Search for the cell housing the specified text and yield its [X, Y] center coordinate. 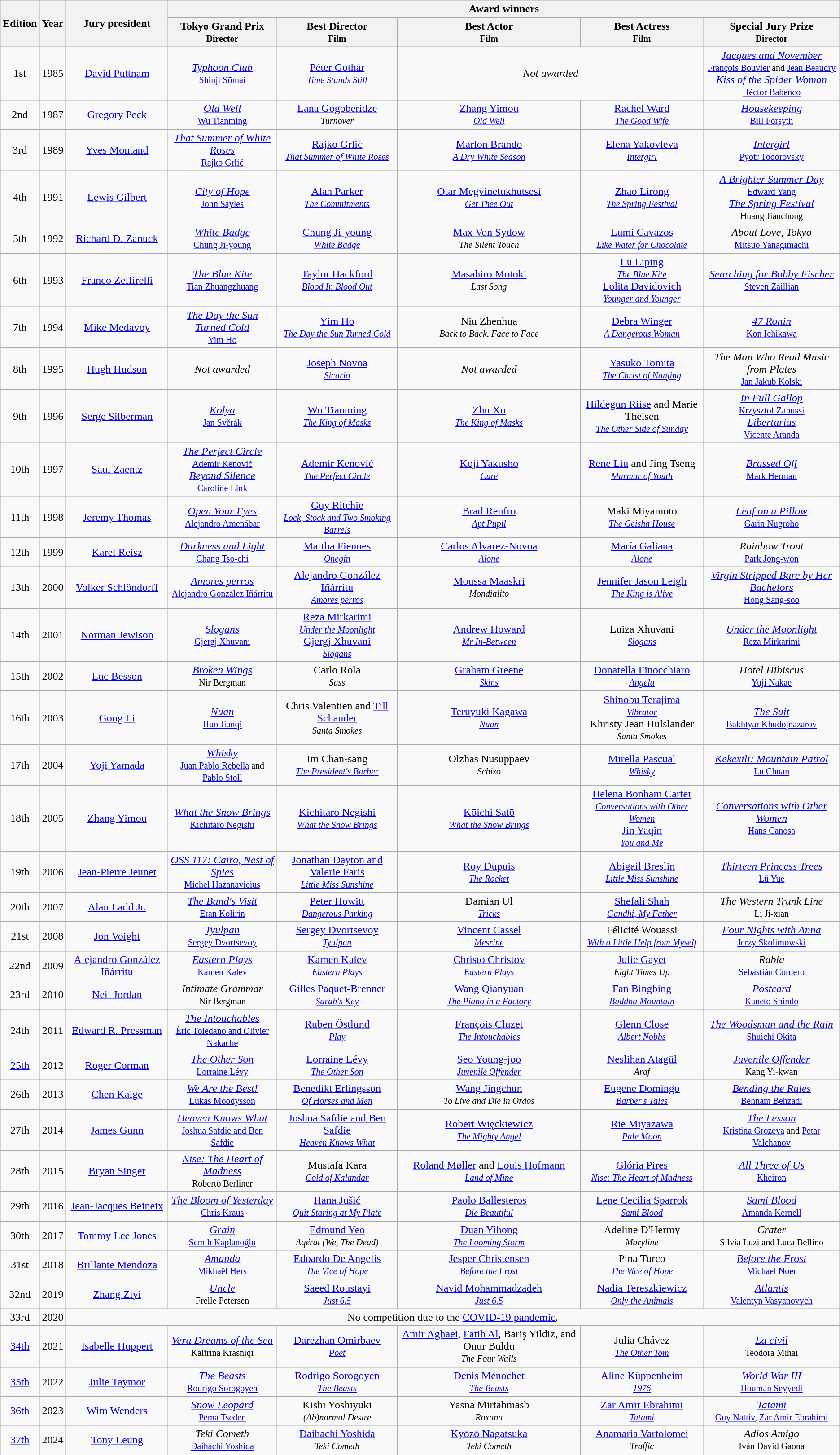
Isabelle Huppert [117, 1346]
Sami BloodAmanda Kernell [772, 1207]
Alan ParkerThe Commitments [337, 198]
We Are the Best!Lukas Moodysson [223, 1095]
María GalianaAlone [642, 552]
Julia ChávezThe Other Tom [642, 1346]
2003 [53, 717]
31st [20, 1265]
2005 [53, 818]
Adeline D'HermyMaryline [642, 1235]
Serge Silberman [117, 416]
2019 [53, 1294]
Christo ChristovEastern Plays [489, 965]
Jean-Jacques Beineix [117, 1207]
Hotel HibiscusYuji Nakae [772, 676]
2008 [53, 936]
Yim HoThe Day the Sun Turned Cold [337, 327]
Roy DupuisThe Rocket [489, 872]
1987 [53, 115]
Mike Medavoy [117, 327]
Julie Taymor [117, 1382]
The BeastsRodrigo Sorogoyen [223, 1382]
Four Nights with AnnaJerzy Skolimowski [772, 936]
TyulpanSergey Dvortsevoy [223, 936]
Open Your EyesAlejandro Amenábar [223, 517]
Benedikt ErlingssonOf Horses and Men [337, 1095]
Searching for Bobby FischerSteven Zaillian [772, 280]
Brillante Mendoza [117, 1265]
5th [20, 239]
Virgin Stripped Bare by Her BachelorsHong Sang-soo [772, 588]
34th [20, 1346]
Shinobu TerajimaVibratorKhristy Jean HulslanderSanta Smokes [642, 717]
RabiaSebastián Cordero [772, 965]
Ademir KenovićThe Perfect Circle [337, 470]
Rene Liu and Jing TsengMurmur of Youth [642, 470]
Marlon BrandoA Dry White Season [489, 150]
Lewis Gilbert [117, 198]
Rodrigo SorogoyenThe Beasts [337, 1382]
2017 [53, 1235]
Roger Corman [117, 1065]
Gong Li [117, 717]
Saul Zaentz [117, 470]
That Summer of White RosesRajko Grlić [223, 150]
Bending the RulesBehnam Behzadi [772, 1095]
Koji YakushoCure [489, 470]
Taylor HackfordBlood In Blood Out [337, 280]
Mustafa KaraCold of Kalandar [337, 1171]
Eastern PlaysKamen Kalev [223, 965]
Vera Dreams of the SeaKaltrina Krasniqi [223, 1346]
Broken WingsNir Bergman [223, 676]
28th [20, 1171]
Helena Bonham CarterConversations with Other WomenJin YaqinYou and Me [642, 818]
The Other SonLorraine Lévy [223, 1065]
1992 [53, 239]
Teruyuki KagawaNuan [489, 717]
OSS 117: Cairo, Nest of SpiesMichel Hazanavicius [223, 872]
Jean-Pierre Jeunet [117, 872]
1985 [53, 74]
Lana GogoberidzeTurnover [337, 115]
18th [20, 818]
Brassed OffMark Herman [772, 470]
Chen Kaige [117, 1095]
2010 [53, 995]
12th [20, 552]
Glória PiresNise: The Heart of Madness [642, 1171]
Jacques and NovemberFrançois Bouvier and Jean BeaudryKiss of the Spider WomanHéctor Babenco [772, 74]
Lorraine LévyThe Other Son [337, 1065]
Carlo RolaSass [337, 676]
20th [20, 907]
1989 [53, 150]
Chung Ji-youngWhite Badge [337, 239]
2015 [53, 1171]
Rie MiyazawaPale Moon [642, 1130]
Volker Schlöndorff [117, 588]
City of HopeJohn Sayles [223, 198]
Zar Amir EbrahimiTatami [642, 1411]
Best ActressFilm [642, 32]
26th [20, 1095]
1999 [53, 552]
9th [20, 416]
The Blue KiteTian Zhuangzhuang [223, 280]
Tokyo Grand PrixDirector [223, 32]
KolyaJan Svěrák [223, 416]
2024 [53, 1440]
World War IIIHouman Seyyedi [772, 1382]
8th [20, 369]
No competition due to the COVID-19 pandemic. [453, 1317]
Zhu XuThe King of Masks [489, 416]
Hildegun Riise and Marie TheisenThe Other Side of Sunday [642, 416]
Jon Voight [117, 936]
Abigail BreslinLittle Miss Sunshine [642, 872]
Conversations with Other WomenHans Canosa [772, 818]
Year [53, 23]
Award winners [504, 9]
Yves Montand [117, 150]
32nd [20, 1294]
Alan Ladd Jr. [117, 907]
Edmund YeoAqérat (We, The Dead) [337, 1235]
21st [20, 936]
Duan YihongThe Looming Storm [489, 1235]
CraterSilvia Luzi and Luca Bellino [772, 1235]
Debra WingerA Dangerous Woman [642, 327]
Adios Amigo Iván David Gaona [772, 1440]
2021 [53, 1346]
François CluzetThe Intouchables [489, 1030]
Kekexili: Mountain PatrolLu Chuan [772, 765]
Franco Zeffirelli [117, 280]
Yoji Yamada [117, 765]
Maki MiyamotoThe Geisha House [642, 517]
Moussa MaaskriMondialito [489, 588]
Saeed RoustayiJust 6.5 [337, 1294]
Guy RitchieLock, Stock and Two Smoking Barrels [337, 517]
Rainbow TroutPark Jong-won [772, 552]
23rd [20, 995]
Roland Møller and Louis HofmannLand of Mine [489, 1171]
Tommy Lee Jones [117, 1235]
2004 [53, 765]
The IntouchablesÉric Toledano and Olivier Nakache [223, 1030]
Alejandro González IñárrituAmores perros [337, 588]
1994 [53, 327]
UncleFrelle Petersen [223, 1294]
IntergirlPyotr Todorovsky [772, 150]
The Western Trunk LineLi Ji-xian [772, 907]
2013 [53, 1095]
24th [20, 1030]
Teki Cometh Daihachi Yoshida [223, 1440]
The SuitBakhtyar Khudojnazarov [772, 717]
2007 [53, 907]
Amir Aghaei, Fatih Al, Bariş Yildiz, and Onur BulduThe Four Walls [489, 1346]
Under the MoonlightReza Mirkarimi [772, 635]
2000 [53, 588]
Robert WięckiewiczThe Mighty Angel [489, 1130]
Gregory Peck [117, 115]
Tony Leung [117, 1440]
Rajko GrlićThat Summer of White Roses [337, 150]
Im Chan-sangThe President's Barber [337, 765]
Neil Jordan [117, 995]
2014 [53, 1130]
White BadgeChung Ji-young [223, 239]
What the Snow BringsKichitaro Negishi [223, 818]
Graham GreeneSkins [489, 676]
Gilles Paquet-BrennerSarah's Key [337, 995]
Jennifer Jason LeighThe King is Alive [642, 588]
Thirteen Princess TreesLü Yue [772, 872]
2018 [53, 1265]
Navid MohammadzadehJust 6.5 [489, 1294]
Martha FiennesOnegin [337, 552]
Amores perrosAlejandro González Iñárritu [223, 588]
Max Von SydowThe Silent Touch [489, 239]
Zhang Ziyi [117, 1294]
Edition [20, 23]
2011 [53, 1030]
25th [20, 1065]
Karel Reisz [117, 552]
In Full GallopKrzysztof ZanussiLibertariasVicente Aranda [772, 416]
SlogansGjergj Xhuvani [223, 635]
James Gunn [117, 1130]
Fan BingbingBuddha Mountain [642, 995]
Jesper ChristensenBefore the Frost [489, 1265]
Old WellWu Tianming [223, 115]
Hugh Hudson [117, 369]
36th [20, 1411]
30th [20, 1235]
Reza MirkarimiUnder the MoonlightGjergj XhuvaniSlogans [337, 635]
The LessonKristina Grozeva and Petar Valchanov [772, 1130]
Mirella PascualWhisky [642, 765]
3rd [20, 150]
The Woodsman and the RainShuichi Okita [772, 1030]
Sergey DvortsevoyTyulpan [337, 936]
Shefali ShahGandhi, My Father [642, 907]
David Puttnam [117, 74]
Before the FrostMichael Noer [772, 1265]
47 RoninKon Ichikawa [772, 327]
Elena YakovlevaIntergirl [642, 150]
Vincent CasselMesrine [489, 936]
Wim Wenders [117, 1411]
10th [20, 470]
2009 [53, 965]
2002 [53, 676]
Jury president [117, 23]
Péter GothárTime Stands Still [337, 74]
Aline Küppenheim1976 [642, 1382]
AmandaMikhaël Hers [223, 1265]
1996 [53, 416]
Luc Besson [117, 676]
Rachel WardThe Good Wife [642, 115]
17th [20, 765]
2020 [53, 1317]
The Day the Sun Turned ColdYim Ho [223, 327]
15th [20, 676]
All Three of UsKheiron [772, 1171]
Best DirectorFilm [337, 32]
Eugene DomingoBarber's Tales [642, 1095]
27th [20, 1130]
AtlantisValentyn Vasyanovych [772, 1294]
Pina TurcoThe Vice of Hope [642, 1265]
Otar MegvinetukhutsesiGet Thee Out [489, 198]
1991 [53, 198]
14th [20, 635]
Special Jury PrizeDirector [772, 32]
1995 [53, 369]
Joseph NovoaSicario [337, 369]
Juvenile OffenderKang Yi-kwan [772, 1065]
WhiskyJuan Pablo Rebella and Pablo Stoll [223, 765]
1st [20, 74]
Olzhas NusuppaevSchizo [489, 765]
Ruben ÖstlundPlay [337, 1030]
29th [20, 1207]
Kōichi SatōWhat the Snow Brings [489, 818]
6th [20, 280]
Masahiro MotokiLast Song [489, 280]
7th [20, 327]
Lene Cecilia SparrokSami Blood [642, 1207]
Jonathan Dayton and Valerie FarisLittle Miss Sunshine [337, 872]
The Perfect CircleAdemir KenovićBeyond SilenceCaroline Link [223, 470]
The Band's VisitEran Kolirin [223, 907]
Seo Young-jooJuvenile Offender [489, 1065]
Zhang YimouOld Well [489, 115]
Niu ZhenhuaBack to Back, Face to Face [489, 327]
Richard D. Zanuck [117, 239]
Luiza XhuvaniSlogans [642, 635]
2012 [53, 1065]
Glenn CloseAlbert Nobbs [642, 1030]
Best ActorFilm [489, 32]
22nd [20, 965]
Anamaria Vartolomei Traffic [642, 1440]
NuanHuo Jianqi [223, 717]
Lumi CavazosLike Water for Chocolate [642, 239]
Neslihan AtagülAraf [642, 1065]
Brad RenfroApt Pupil [489, 517]
2023 [53, 1411]
Heaven Knows WhatJoshua Safdie and Ben Safdie [223, 1130]
2001 [53, 635]
37th [20, 1440]
Denis MénochetThe Beasts [489, 1382]
Damian UlTricks [489, 907]
Jeremy Thomas [117, 517]
Darezhan OmirbaevPoet [337, 1346]
Wang QianyuanThe Piano in a Factory [489, 995]
Chris Valentien and Till SchauderSanta Smokes [337, 717]
Julie GayetEight Times Up [642, 965]
Daihachi Yoshida Teki Cometh [337, 1440]
Bryan Singer [117, 1171]
Darkness and LightChang Tso-chi [223, 552]
Norman Jewison [117, 635]
PostcardKaneto Shindo [772, 995]
1993 [53, 280]
1997 [53, 470]
13th [20, 588]
GrainSemih Kaplanoğlu [223, 1235]
HousekeepingBill Forsyth [772, 115]
Yasuko TomitaThe Christ of Nanjing [642, 369]
Zhao LirongThe Spring Festival [642, 198]
Wu TianmingThe King of Masks [337, 416]
Nadia TereszkiewiczOnly the Animals [642, 1294]
Wang JingchunTo Live and Die in Ordos [489, 1095]
2022 [53, 1382]
Andrew HowardMr In-Between [489, 635]
Nise: The Heart of MadnessRoberto Berliner [223, 1171]
TatamiGuy Nattiv, Zar Amir Ebrahimi [772, 1411]
The Bloom of YesterdayChris Kraus [223, 1207]
Edward R. Pressman [117, 1030]
Typhoon ClubShinji Sōmai [223, 74]
Leaf on a PillowGarin Nugroho [772, 517]
Donatella FinocchiaroAngela [642, 676]
Carlos Alvarez-NovoaAlone [489, 552]
La civilTeodora Mihai [772, 1346]
Edoardo De AngelisThe Vice of Hope [337, 1265]
1998 [53, 517]
35th [20, 1382]
Peter HowittDangerous Parking [337, 907]
16th [20, 717]
4th [20, 198]
Hana JušićQuit Staring at My Plate [337, 1207]
Zhang Yimou [117, 818]
About Love, TokyoMitsuo Yanagimachi [772, 239]
Kichitaro NegishiWhat the Snow Brings [337, 818]
Félicité WouassiWith a Little Help from Myself [642, 936]
Lü LipingThe Blue KiteLolita DavidovichYounger and Younger [642, 280]
Intimate GrammarNir Bergman [223, 995]
2016 [53, 1207]
Kyōzō Nagatsuka Teki Cometh [489, 1440]
11th [20, 517]
The Man Who Read Music from PlatesJan Jakub Kolski [772, 369]
2nd [20, 115]
Yasna MirtahmasbRoxana [489, 1411]
Paolo BallesterosDie Beautiful [489, 1207]
Kamen KalevEastern Plays [337, 965]
2006 [53, 872]
Joshua Safdie and Ben SafdieHeaven Knows What [337, 1130]
Alejandro González Iñárritu [117, 965]
Snow LeopardPema Tseden [223, 1411]
Kishi Yoshiyuki(Ab)normal Desire [337, 1411]
A Brighter Summer DayEdward YangThe Spring FestivalHuang Jianchong [772, 198]
19th [20, 872]
33rd [20, 1317]
